Locate the cell with the specified text and output its (x, y) center coordinate. 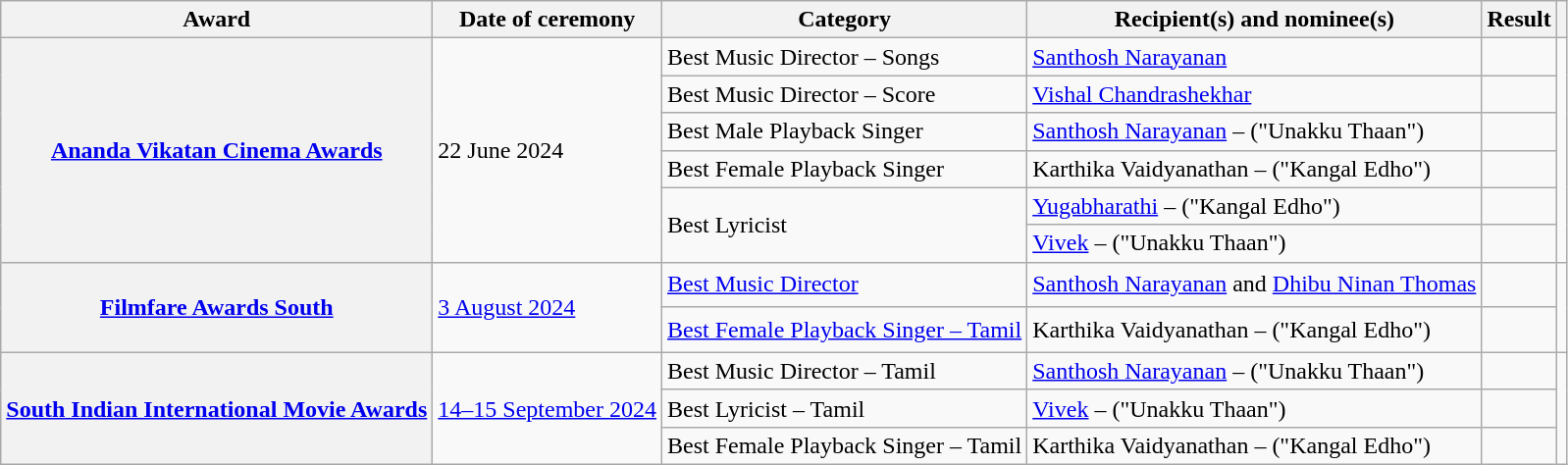
Best Music Director (844, 284)
South Indian International Movie Awards (217, 408)
Best Female Playback Singer (844, 169)
Best Lyricist – Tamil (844, 408)
Recipient(s) and nominee(s) (1254, 20)
Vishal Chandrashekhar (1254, 94)
Filmfare Awards South (217, 307)
Santhosh Narayanan and Dhibu Ninan Thomas (1254, 284)
Ananda Vikatan Cinema Awards (217, 150)
Best Music Director – Songs (844, 57)
Result (1519, 20)
Santhosh Narayanan (1254, 57)
Best Music Director – Tamil (844, 371)
22 June 2024 (548, 150)
3 August 2024 (548, 307)
Best Lyricist (844, 225)
Yugabharathi – ("Kangal Edho") (1254, 206)
Best Music Director – Score (844, 94)
14–15 September 2024 (548, 408)
Date of ceremony (548, 20)
Category (844, 20)
Best Male Playback Singer (844, 131)
Award (217, 20)
